Output the (x, y) coordinate of the center of the cell containing the given text.  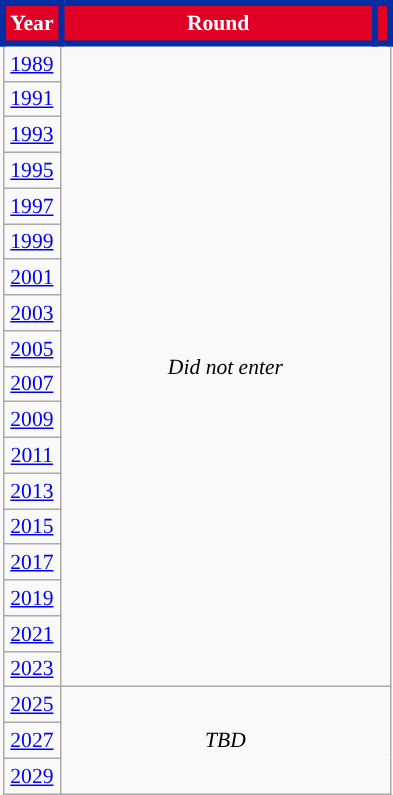
2029 (32, 776)
2021 (32, 634)
1991 (32, 99)
Round (218, 23)
2023 (32, 669)
2019 (32, 598)
2005 (32, 349)
2013 (32, 491)
TBD (226, 740)
1999 (32, 242)
Did not enter (226, 366)
2003 (32, 313)
2017 (32, 563)
2009 (32, 420)
2015 (32, 527)
2011 (32, 456)
1989 (32, 63)
2025 (32, 705)
2001 (32, 278)
2007 (32, 384)
1997 (32, 206)
2027 (32, 741)
1995 (32, 171)
Year (32, 23)
1993 (32, 135)
